Return the [x, y] coordinate for the center point of the cell that contains the specified text.  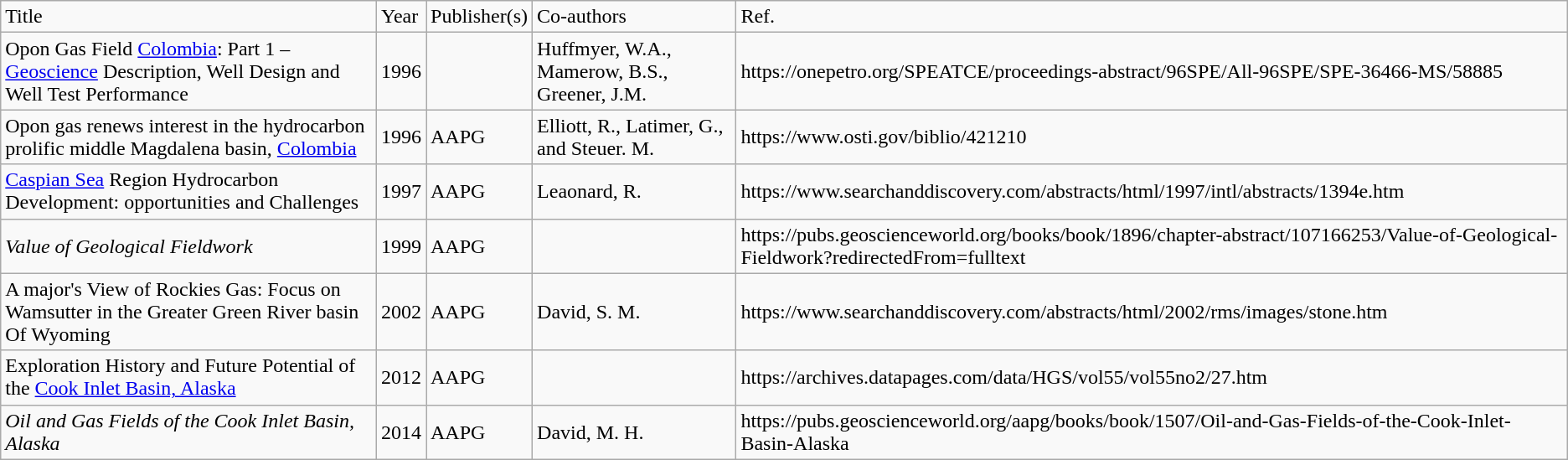
Caspian Sea Region Hydrocarbon Development: opportunities and Challenges [189, 191]
Ref. [1152, 17]
https://www.searchanddiscovery.com/abstracts/html/1997/intl/abstracts/1394e.htm [1152, 191]
https://pubs.geoscienceworld.org/aapg/books/book/1507/Oil-and-Gas-Fields-of-the-Cook-Inlet-Basin-Alaska [1152, 432]
2014 [400, 432]
2012 [400, 377]
Exploration History and Future Potential of the Cook Inlet Basin, Alaska [189, 377]
Opon gas renews interest in the hydrocarbon prolific middle Magdalena basin, Colombia [189, 137]
Publisher(s) [479, 17]
Value of Geological Fieldwork [189, 246]
https://www.osti.gov/biblio/421210 [1152, 137]
2002 [400, 312]
Elliott, R., Latimer, G., and Steuer. M. [635, 137]
Opon Gas Field Colombia: Part 1 – Geoscience Description, Well Design and Well Test Performance [189, 71]
David, M. H. [635, 432]
Huffmyer, W.A., Mamerow, B.S., Greener, J.M. [635, 71]
Leaonard, R. [635, 191]
A major's View of Rockies Gas: Focus on Wamsutter in the Greater Green River basin Of Wyoming [189, 312]
1997 [400, 191]
Co-authors [635, 17]
1999 [400, 246]
https://www.searchanddiscovery.com/abstracts/html/2002/rms/images/stone.htm [1152, 312]
David, S. M. [635, 312]
https://pubs.geoscienceworld.org/books/book/1896/chapter-abstract/107166253/Value-of-Geological-Fieldwork?redirectedFrom=fulltext [1152, 246]
https://onepetro.org/SPEATCE/proceedings-abstract/96SPE/All-96SPE/SPE-36466-MS/58885 [1152, 71]
Year [400, 17]
https://archives.datapages.com/data/HGS/vol55/vol55no2/27.htm [1152, 377]
Oil and Gas Fields of the Cook Inlet Basin, Alaska [189, 432]
Title [189, 17]
